Identify which cell holds the provided text, then report its [x, y] central coordinate. 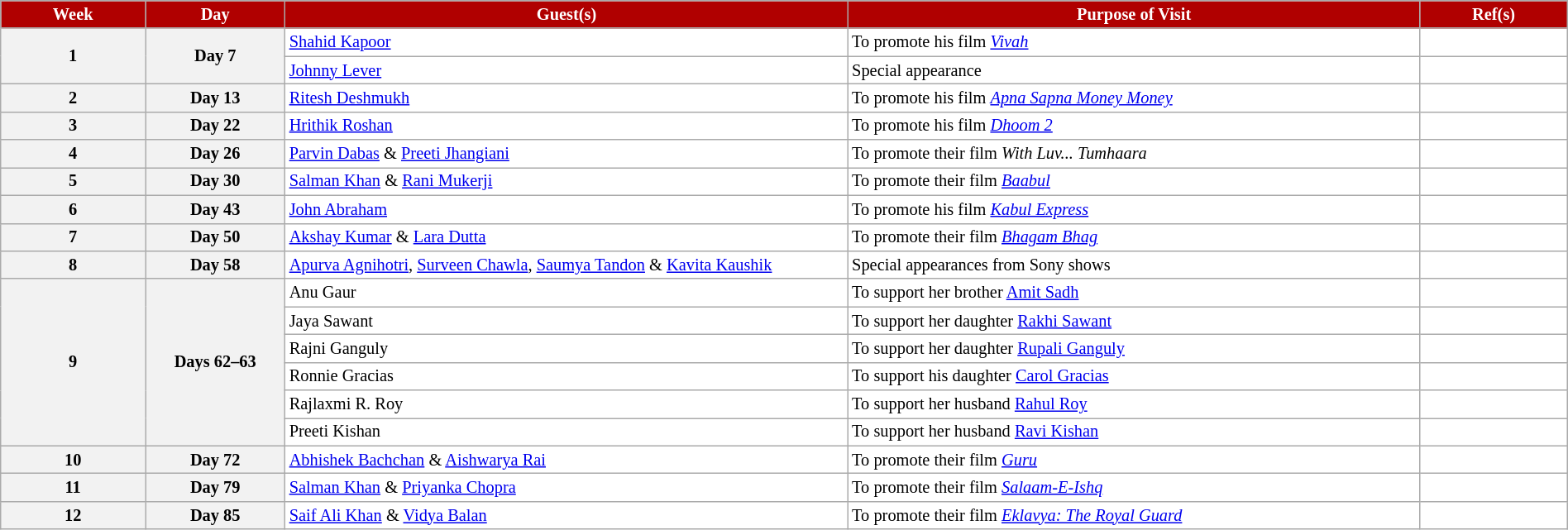
To support her daughter Rakhi Sawant [1134, 321]
Anu Gaur [566, 293]
Rajlaxmi R. Roy [566, 404]
To support her daughter Rupali Ganguly [1134, 348]
To support his daughter Carol Gracias [1134, 376]
Hrithik Roshan [566, 126]
4 [73, 154]
Day 13 [215, 98]
Day 30 [215, 181]
Akshay Kumar & Lara Dutta [566, 237]
Parvin Dabas & Preeti Jhangiani [566, 154]
To support her husband Rahul Roy [1134, 404]
Jaya Sawant [566, 321]
Saif Ali Khan & Vidya Balan [566, 515]
7 [73, 237]
10 [73, 460]
To promote their film Bhagam Bhag [1134, 237]
Day 26 [215, 154]
Shahid Kapoor [566, 42]
To promote their film With Luv... Tumhaara [1134, 154]
Abhishek Bachchan & Aishwarya Rai [566, 460]
Salman Khan & Priyanka Chopra [566, 487]
To promote their film Eklavya: The Royal Guard [1134, 515]
Rajni Ganguly [566, 348]
Ritesh Deshmukh [566, 98]
8 [73, 265]
Day 22 [215, 126]
Johnny Lever [566, 70]
To promote their film Salaam-E-Ishq [1134, 487]
To support her brother Amit Sadh [1134, 293]
To promote his film Dhoom 2 [1134, 126]
Day 72 [215, 460]
3 [73, 126]
Special appearance [1134, 70]
Day 79 [215, 487]
Days 62–63 [215, 362]
Week [73, 14]
Day 7 [215, 56]
Salman Khan & Rani Mukerji [566, 181]
12 [73, 515]
Ref(s) [1494, 14]
Special appearances from Sony shows [1134, 265]
Preeti Kishan [566, 432]
Day 50 [215, 237]
Apurva Agnihotri, Surveen Chawla, Saumya Tandon & Kavita Kaushik [566, 265]
Guest(s) [566, 14]
Ronnie Gracias [566, 376]
To promote their film Baabul [1134, 181]
Day [215, 14]
11 [73, 487]
To promote his film Apna Sapna Money Money [1134, 98]
John Abraham [566, 209]
To support her husband Ravi Kishan [1134, 432]
To promote his film Vivah [1134, 42]
Day 58 [215, 265]
Day 43 [215, 209]
2 [73, 98]
To promote his film Kabul Express [1134, 209]
1 [73, 56]
Day 85 [215, 515]
9 [73, 362]
5 [73, 181]
Purpose of Visit [1134, 14]
6 [73, 209]
To promote their film Guru [1134, 460]
